Capture the cell that displays the provided text and extract its [X, Y] central coordinate. 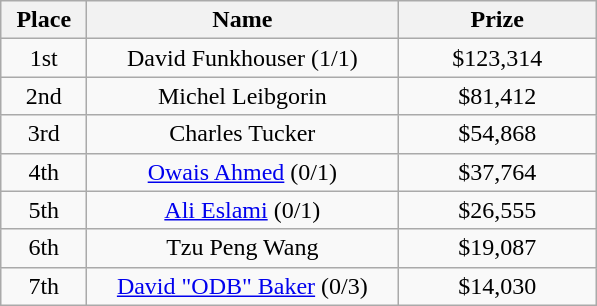
Tzu Peng Wang [242, 248]
Charles Tucker [242, 134]
$14,030 [498, 286]
Name [242, 20]
$37,764 [498, 172]
Michel Leibgorin [242, 96]
Prize [498, 20]
$19,087 [498, 248]
5th [44, 210]
David "ODB" Baker (0/3) [242, 286]
David Funkhouser (1/1) [242, 58]
2nd [44, 96]
Place [44, 20]
1st [44, 58]
6th [44, 248]
$81,412 [498, 96]
Ali Eslami (0/1) [242, 210]
4th [44, 172]
$123,314 [498, 58]
Owais Ahmed (0/1) [242, 172]
3rd [44, 134]
7th [44, 286]
$54,868 [498, 134]
$26,555 [498, 210]
